Find where the given text appears and provide that cell's center as [X, Y] coordinate. 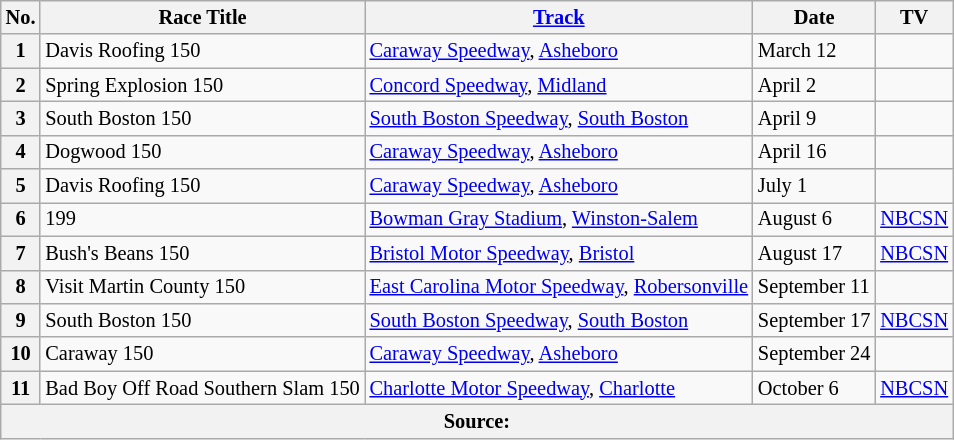
4 [21, 152]
5 [21, 186]
Spring Explosion 150 [202, 85]
April 2 [814, 85]
No. [21, 17]
April 9 [814, 118]
Bush's Beans 150 [202, 253]
TV [914, 17]
March 12 [814, 51]
6 [21, 219]
August 17 [814, 253]
2 [21, 85]
Track [559, 17]
July 1 [814, 186]
9 [21, 320]
Race Title [202, 17]
East Carolina Motor Speedway, Robersonville [559, 287]
8 [21, 287]
Caraway 150 [202, 354]
Concord Speedway, Midland [559, 85]
Dogwood 150 [202, 152]
Bowman Gray Stadium, Winston-Salem [559, 219]
11 [21, 388]
September 17 [814, 320]
August 6 [814, 219]
10 [21, 354]
October 6 [814, 388]
Bristol Motor Speedway, Bristol [559, 253]
199 [202, 219]
Source: [477, 421]
September 24 [814, 354]
Charlotte Motor Speedway, Charlotte [559, 388]
Visit Martin County 150 [202, 287]
April 16 [814, 152]
3 [21, 118]
Bad Boy Off Road Southern Slam 150 [202, 388]
7 [21, 253]
September 11 [814, 287]
1 [21, 51]
Date [814, 17]
